Locate the cell with the specified text and output its [X, Y] center coordinate. 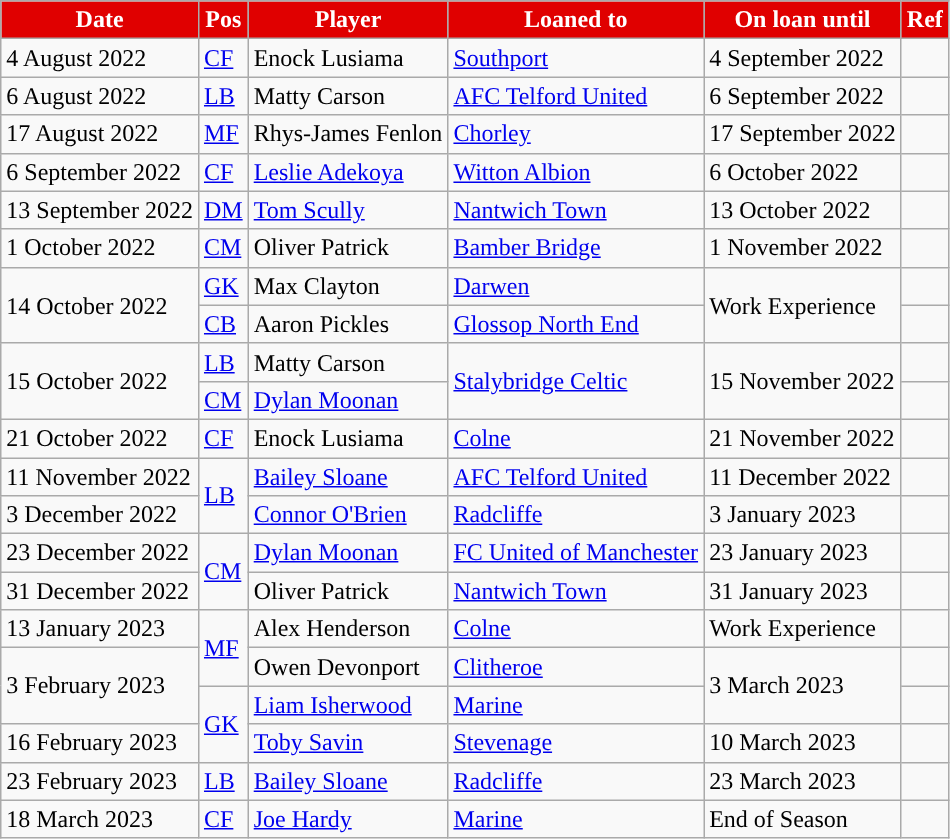
21 October 2022 [100, 438]
14 October 2022 [100, 305]
23 January 2023 [803, 553]
Tom Scully [348, 210]
Pos [223, 20]
Connor O'Brien [348, 515]
3 January 2023 [803, 515]
Max Clayton [348, 286]
11 November 2022 [100, 477]
17 September 2022 [803, 134]
Player [348, 20]
Darwen [576, 286]
Aaron Pickles [348, 324]
Stalybridge Celtic [576, 381]
Clitheroe [576, 667]
15 November 2022 [803, 381]
Witton Albion [576, 172]
23 February 2023 [100, 781]
Stevenage [576, 743]
21 November 2022 [803, 438]
23 December 2022 [100, 553]
Loaned to [576, 20]
3 February 2023 [100, 686]
31 December 2022 [100, 591]
1 November 2022 [803, 248]
18 March 2023 [100, 819]
Liam Isherwood [348, 705]
FC United of Manchester [576, 553]
Ref [924, 20]
Joe Hardy [348, 819]
Leslie Adekoya [348, 172]
6 October 2022 [803, 172]
31 January 2023 [803, 591]
Toby Savin [348, 743]
Bamber Bridge [576, 248]
Alex Henderson [348, 629]
13 September 2022 [100, 210]
16 February 2023 [100, 743]
4 August 2022 [100, 58]
On loan until [803, 20]
Rhys-James Fenlon [348, 134]
13 October 2022 [803, 210]
Owen Devonport [348, 667]
Date [100, 20]
10 March 2023 [803, 743]
End of Season [803, 819]
6 August 2022 [100, 96]
3 December 2022 [100, 515]
17 August 2022 [100, 134]
Chorley [576, 134]
1 October 2022 [100, 248]
Southport [576, 58]
CB [223, 324]
11 December 2022 [803, 477]
13 January 2023 [100, 629]
Glossop North End [576, 324]
15 October 2022 [100, 381]
23 March 2023 [803, 781]
3 March 2023 [803, 686]
4 September 2022 [803, 58]
DM [223, 210]
